Output the [X, Y] coordinate of the center of the cell containing the given text.  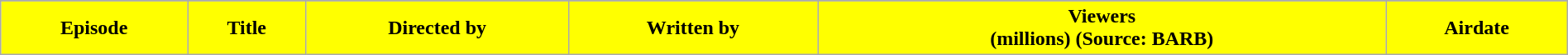
Airdate [1477, 28]
Directed by [437, 28]
Written by [693, 28]
Title [246, 28]
Viewers(millions) (Source: BARB) [1102, 28]
Episode [94, 28]
